Find where the given text appears and provide that cell's center as (x, y) coordinate. 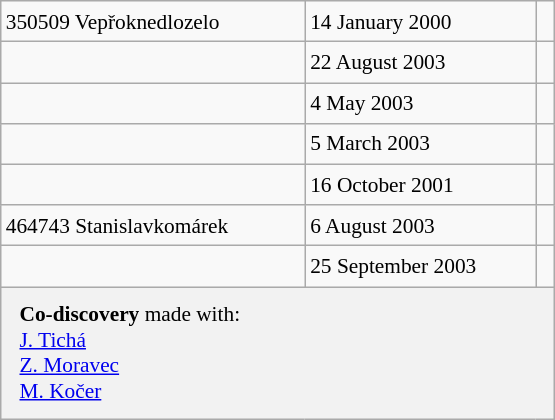
14 January 2000 (420, 22)
25 September 2003 (420, 266)
5 March 2003 (420, 144)
4 May 2003 (420, 104)
6 August 2003 (420, 226)
Co-discovery made with: J. Tichá Z. Moravec M. Kočer (278, 354)
16 October 2001 (420, 184)
22 August 2003 (420, 62)
464743 Stanislavkomárek (153, 226)
350509 Vepřoknedlozelo (153, 22)
